Pinpoint the cell where the given text exists, returning its [X, Y] midpoint coordinate. 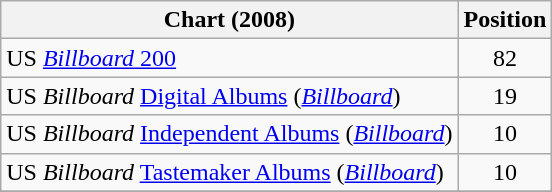
US Billboard Tastemaker Albums (Billboard) [230, 172]
19 [505, 96]
US Billboard Independent Albums (Billboard) [230, 134]
US Billboard Digital Albums (Billboard) [230, 96]
Position [505, 20]
US Billboard 200 [230, 58]
82 [505, 58]
Chart (2008) [230, 20]
